Determine the (x, y) coordinate at the center of the cell enclosing the given text.  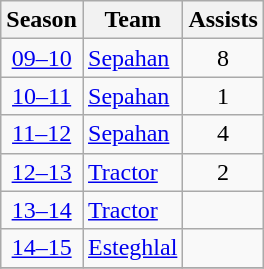
2 (223, 172)
Team (132, 20)
Esteghlal (132, 248)
14–15 (42, 248)
1 (223, 96)
Season (42, 20)
10–11 (42, 96)
12–13 (42, 172)
11–12 (42, 134)
13–14 (42, 210)
09–10 (42, 58)
8 (223, 58)
Assists (223, 20)
4 (223, 134)
